Scan for the cell matching the given text and deliver its [X, Y] coordinate at center. 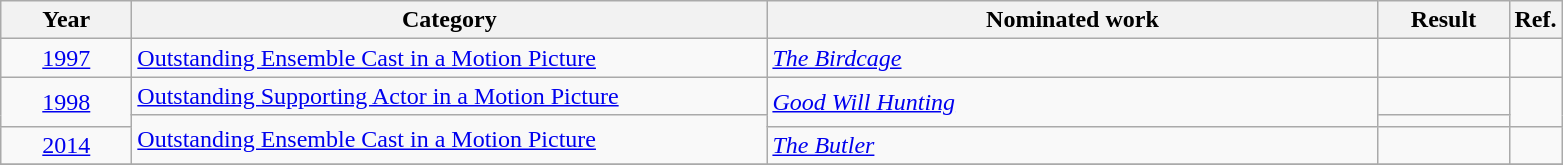
The Birdcage [1072, 58]
1997 [66, 58]
Outstanding Supporting Actor in a Motion Picture [450, 96]
2014 [66, 145]
Result [1444, 20]
Category [450, 20]
1998 [66, 102]
Good Will Hunting [1072, 102]
Nominated work [1072, 20]
Year [66, 20]
Ref. [1536, 20]
The Butler [1072, 145]
